Extract the [x, y] coordinate from the center of the cell holding the provided text.  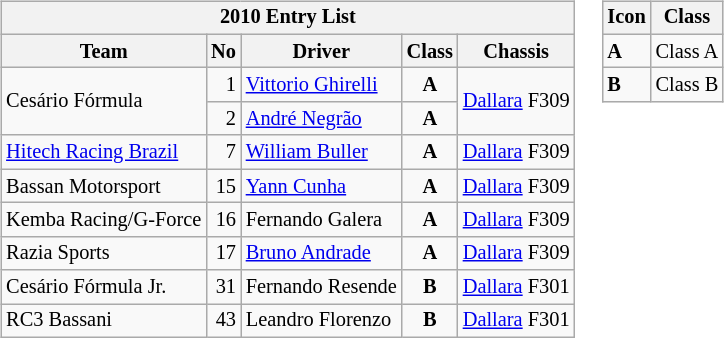
2 [224, 119]
Cesário Fórmula [104, 102]
Leandro Florenzo [322, 321]
Team [104, 51]
Fernando Resende [322, 287]
No [224, 51]
Kemba Racing/G-Force [104, 220]
Razia Sports [104, 253]
17 [224, 253]
1 [224, 85]
William Buller [322, 152]
Bruno Andrade [322, 253]
Icon [626, 18]
43 [224, 321]
Class B [688, 85]
Hitech Racing Brazil [104, 152]
RC3 Bassani [104, 321]
André Negrão [322, 119]
Cesário Fórmula Jr. [104, 287]
Chassis [516, 51]
Class A [688, 51]
Driver [322, 51]
Bassan Motorsport [104, 186]
2010 Entry List [288, 18]
7 [224, 152]
16 [224, 220]
Yann Cunha [322, 186]
Vittorio Ghirelli [322, 85]
31 [224, 287]
Fernando Galera [322, 220]
15 [224, 186]
